Detect which cell encompasses the target text, then output its (X, Y) center coordinate. 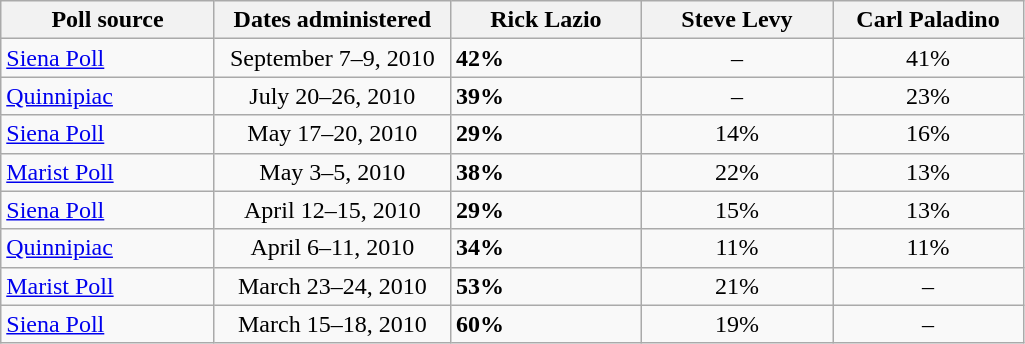
May 3–5, 2010 (332, 172)
16% (928, 134)
15% (736, 210)
21% (736, 286)
60% (546, 324)
23% (928, 96)
39% (546, 96)
53% (546, 286)
Dates administered (332, 20)
April 6–11, 2010 (332, 248)
March 23–24, 2010 (332, 286)
34% (546, 248)
19% (736, 324)
Carl Paladino (928, 20)
July 20–26, 2010 (332, 96)
38% (546, 172)
41% (928, 58)
Poll source (108, 20)
September 7–9, 2010 (332, 58)
March 15–18, 2010 (332, 324)
42% (546, 58)
Steve Levy (736, 20)
22% (736, 172)
14% (736, 134)
May 17–20, 2010 (332, 134)
April 12–15, 2010 (332, 210)
Rick Lazio (546, 20)
